Extract the (X, Y) coordinate from the center of the cell holding the provided text.  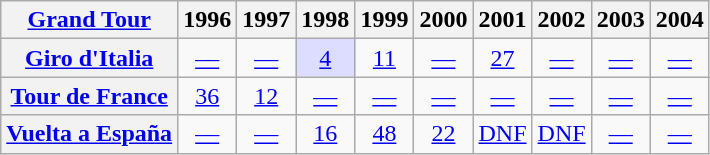
11 (384, 58)
1999 (384, 20)
16 (326, 134)
36 (208, 96)
2004 (680, 20)
27 (502, 58)
2001 (502, 20)
2000 (444, 20)
2002 (562, 20)
4 (326, 58)
1998 (326, 20)
12 (266, 96)
1996 (208, 20)
48 (384, 134)
Grand Tour (90, 20)
2003 (620, 20)
Tour de France (90, 96)
Vuelta a España (90, 134)
22 (444, 134)
Giro d'Italia (90, 58)
1997 (266, 20)
